Pinpoint the cell where the given text exists, returning its [x, y] midpoint coordinate. 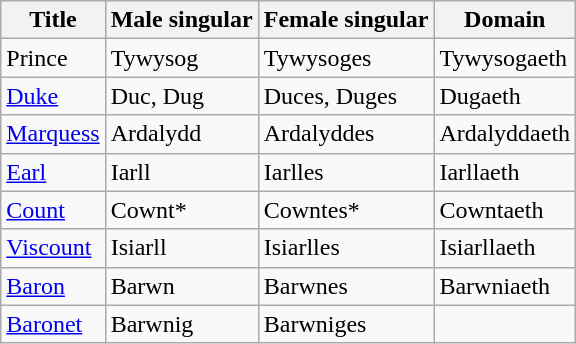
Duke [53, 96]
Iarlles [346, 172]
Cowntes* [346, 210]
Domain [505, 20]
Baron [53, 286]
Iarll [182, 172]
Barwniges [346, 324]
Barwnig [182, 324]
Cowntaeth [505, 210]
Tywysoges [346, 58]
Count [53, 210]
Dugaeth [505, 96]
Prince [53, 58]
Barwn [182, 286]
Title [53, 20]
Male singular [182, 20]
Baronet [53, 324]
Duces, Duges [346, 96]
Viscount [53, 248]
Earl [53, 172]
Female singular [346, 20]
Isiarlles [346, 248]
Ardalyddaeth [505, 134]
Marquess [53, 134]
Isiarll [182, 248]
Iarllaeth [505, 172]
Barwnes [346, 286]
Duc, Dug [182, 96]
Ardalydd [182, 134]
Barwniaeth [505, 286]
Ardalyddes [346, 134]
Cownt* [182, 210]
Tywysogaeth [505, 58]
Tywysog [182, 58]
Isiarllaeth [505, 248]
